For the text-containing cell, return its midpoint in [X, Y] coordinate format. 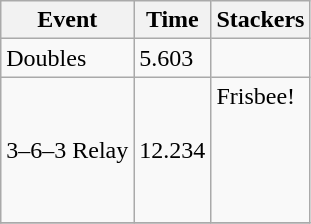
Frisbee! [260, 150]
Event [68, 20]
Doubles [68, 58]
5.603 [172, 58]
Time [172, 20]
3–6–3 Relay [68, 150]
12.234 [172, 150]
Stackers [260, 20]
